Extract the [x, y] coordinate from the center of the cell holding the provided text.  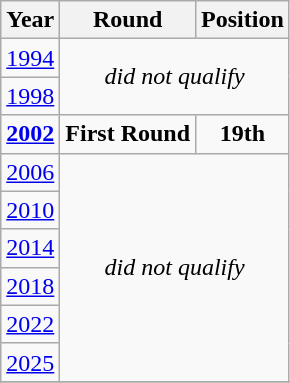
2010 [30, 210]
Round [128, 20]
1994 [30, 58]
1998 [30, 96]
2022 [30, 324]
First Round [128, 134]
2006 [30, 172]
19th [243, 134]
2014 [30, 248]
2002 [30, 134]
Position [243, 20]
2025 [30, 362]
Year [30, 20]
2018 [30, 286]
